Determine the [x, y] coordinate at the center of the cell enclosing the given text.  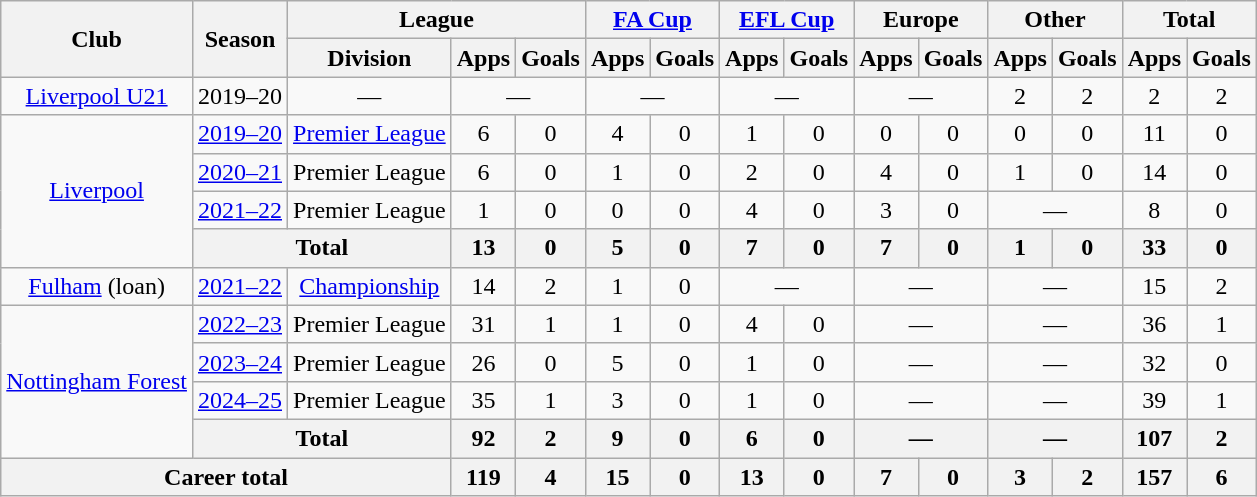
Season [240, 39]
League [437, 20]
Career total [226, 477]
33 [1154, 248]
26 [483, 362]
2023–24 [240, 362]
36 [1154, 324]
119 [483, 477]
2020–21 [240, 172]
Club [97, 39]
Nottingham Forest [97, 381]
Championship [370, 286]
35 [483, 400]
32 [1154, 362]
Division [370, 58]
EFL Cup [787, 20]
157 [1154, 477]
8 [1154, 210]
Other [1055, 20]
31 [483, 324]
FA Cup [652, 20]
Europe [921, 20]
107 [1154, 438]
Fulham (loan) [97, 286]
92 [483, 438]
9 [617, 438]
Liverpool [97, 191]
2022–23 [240, 324]
2024–25 [240, 400]
39 [1154, 400]
Liverpool U21 [97, 96]
11 [1154, 134]
